Detect which cell encompasses the target text, then output its [x, y] center coordinate. 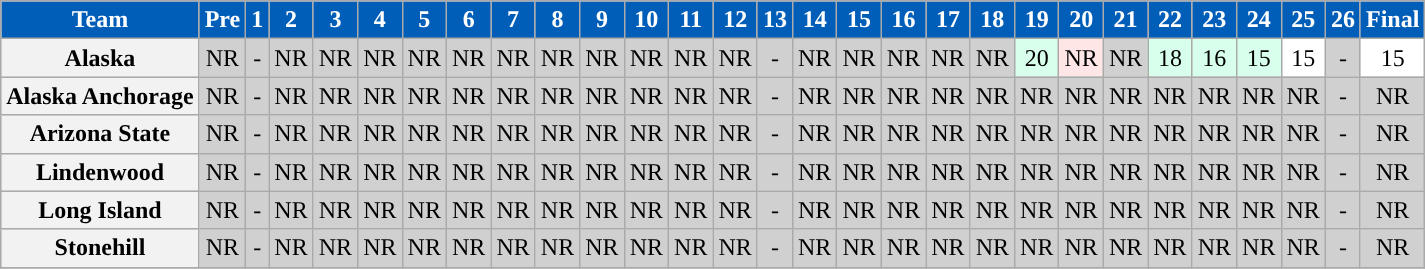
24 [1259, 20]
9 [602, 20]
23 [1214, 20]
Lindenwood [100, 172]
13 [774, 20]
12 [735, 20]
Arizona State [100, 134]
7 [513, 20]
17 [948, 20]
2 [291, 20]
11 [691, 20]
8 [557, 20]
4 [380, 20]
26 [1342, 20]
14 [814, 20]
Final [1392, 20]
22 [1170, 20]
Pre [222, 20]
21 [1125, 20]
10 [646, 20]
6 [468, 20]
Long Island [100, 210]
Stonehill [100, 248]
1 [258, 20]
5 [424, 20]
Alaska [100, 58]
25 [1303, 20]
Team [100, 20]
3 [335, 20]
Alaska Anchorage [100, 96]
19 [1037, 20]
